Capture the cell that displays the provided text and extract its (x, y) central coordinate. 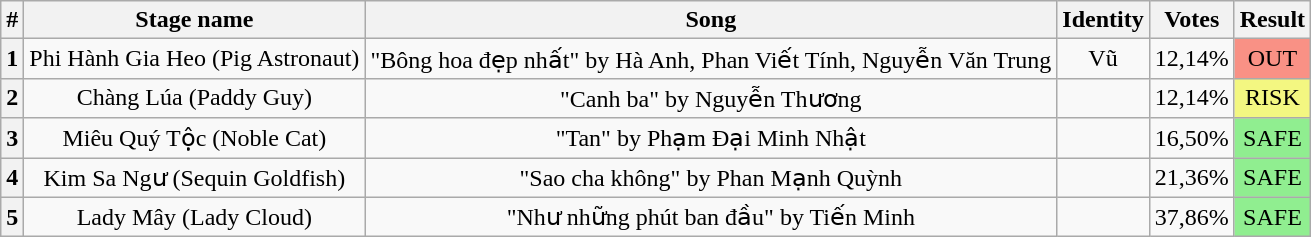
Identity (1103, 20)
Song (711, 20)
"Tan" by Phạm Đại Minh Nhật (711, 138)
Kim Sa Ngư (Sequin Goldfish) (194, 178)
21,36% (1192, 178)
OUT (1272, 59)
3 (12, 138)
Phi Hành Gia Heo (Pig Astronaut) (194, 59)
Chàng Lúa (Paddy Guy) (194, 98)
Votes (1192, 20)
"Sao cha không" by Phan Mạnh Quỳnh (711, 178)
"Bông hoa đẹp nhất" by Hà Anh, Phan Viết Tính, Nguyễn Văn Trung (711, 59)
Result (1272, 20)
2 (12, 98)
4 (12, 178)
1 (12, 59)
Lady Mây (Lady Cloud) (194, 217)
Vũ (1103, 59)
Miêu Quý Tộc (Noble Cat) (194, 138)
"Như những phút ban đầu" by Tiến Minh (711, 217)
Stage name (194, 20)
RISK (1272, 98)
# (12, 20)
37,86% (1192, 217)
16,50% (1192, 138)
5 (12, 217)
"Canh ba" by Nguyễn Thương (711, 98)
